From the cell containing the given text, extract its center point as [X, Y] coordinate. 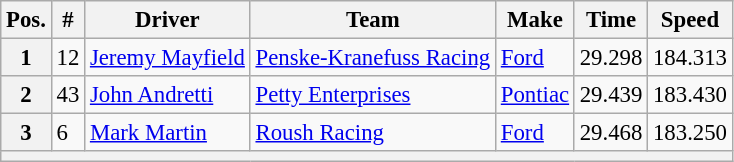
183.250 [690, 133]
Penske-Kranefuss Racing [372, 58]
29.298 [610, 58]
6 [68, 133]
43 [68, 95]
John Andretti [168, 95]
183.430 [690, 95]
Roush Racing [372, 133]
Pontiac [534, 95]
1 [26, 58]
12 [68, 58]
2 [26, 95]
Time [610, 20]
Team [372, 20]
Pos. [26, 20]
184.313 [690, 58]
# [68, 20]
Driver [168, 20]
29.439 [610, 95]
Make [534, 20]
Speed [690, 20]
Jeremy Mayfield [168, 58]
29.468 [610, 133]
Mark Martin [168, 133]
Petty Enterprises [372, 95]
3 [26, 133]
